Return the [x, y] coordinate for the center point of the cell that contains the specified text.  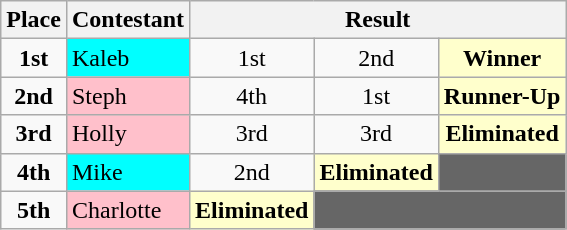
Kaleb [128, 58]
Contestant [128, 20]
Result [378, 20]
Mike [128, 172]
Runner-Up [502, 96]
5th [34, 210]
Place [34, 20]
Charlotte [128, 210]
Holly [128, 134]
Winner [502, 58]
Steph [128, 96]
